Find where the given text appears and provide that cell's center as [X, Y] coordinate. 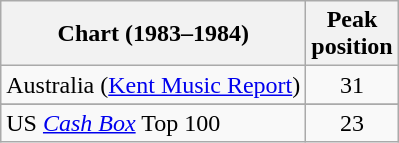
Chart (1983–1984) [154, 34]
Australia (Kent Music Report) [154, 85]
31 [352, 85]
Peakposition [352, 34]
23 [352, 123]
US Cash Box Top 100 [154, 123]
